Return the [x, y] coordinate for the center point of the cell that contains the specified text.  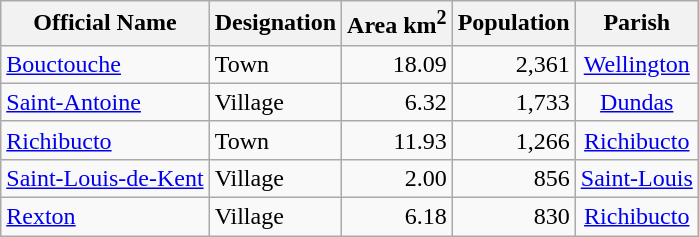
Saint-Antoine [105, 102]
1,266 [514, 140]
6.18 [398, 217]
Parish [636, 24]
Dundas [636, 102]
18.09 [398, 64]
830 [514, 217]
Population [514, 24]
2,361 [514, 64]
Area km2 [398, 24]
Wellington [636, 64]
Saint-Louis-de-Kent [105, 178]
11.93 [398, 140]
1,733 [514, 102]
Bouctouche [105, 64]
Designation [275, 24]
Rexton [105, 217]
6.32 [398, 102]
2.00 [398, 178]
856 [514, 178]
Saint-Louis [636, 178]
Official Name [105, 24]
